Locate the cell with the specified text and output its [X, Y] center coordinate. 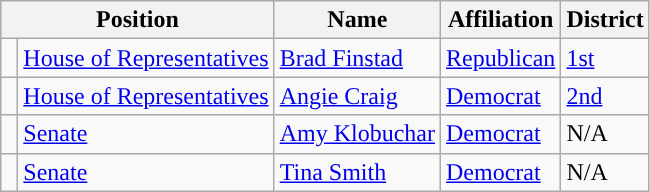
1st [605, 58]
District [605, 20]
Angie Craig [357, 96]
Republican [501, 58]
Brad Finstad [357, 58]
Amy Klobuchar [357, 134]
Affiliation [501, 20]
Tina Smith [357, 172]
Name [357, 20]
Position [138, 20]
2nd [605, 96]
